Return the (X, Y) coordinate for the center point of the cell that contains the specified text.  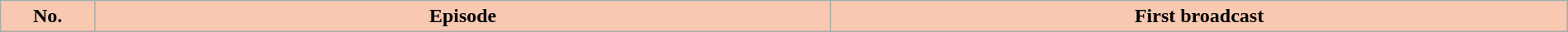
Episode (462, 16)
No. (48, 16)
First broadcast (1199, 16)
